Pinpoint the cell where the given text exists, returning its (x, y) midpoint coordinate. 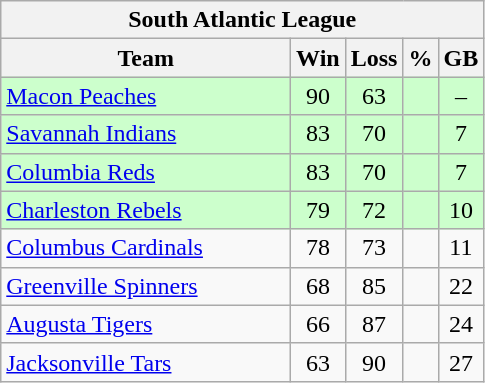
% (420, 58)
24 (461, 324)
66 (318, 324)
73 (374, 248)
Columbia Reds (146, 172)
68 (318, 286)
Augusta Tigers (146, 324)
10 (461, 210)
Team (146, 58)
27 (461, 362)
79 (318, 210)
Savannah Indians (146, 134)
Win (318, 58)
Loss (374, 58)
South Atlantic League (242, 20)
GB (461, 58)
87 (374, 324)
Macon Peaches (146, 96)
Jacksonville Tars (146, 362)
11 (461, 248)
Charleston Rebels (146, 210)
78 (318, 248)
22 (461, 286)
– (461, 96)
Greenville Spinners (146, 286)
85 (374, 286)
72 (374, 210)
Columbus Cardinals (146, 248)
